Determine the [X, Y] coordinate at the center of the cell enclosing the given text.  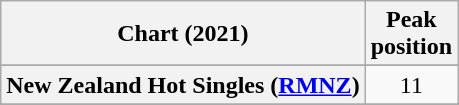
New Zealand Hot Singles (RMNZ) [183, 85]
Chart (2021) [183, 34]
Peakposition [411, 34]
11 [411, 85]
